Output the (X, Y) coordinate of the center of the cell containing the given text.  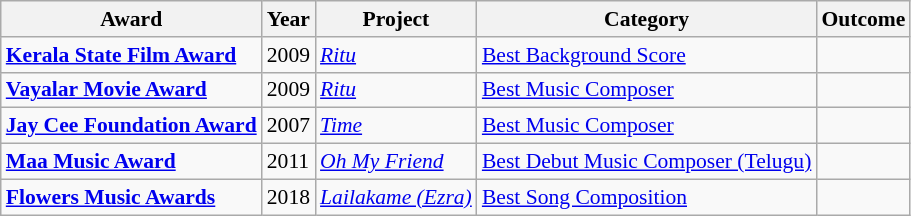
Best Song Composition (647, 197)
Award (132, 19)
Maa Music Award (132, 162)
Project (396, 19)
Oh My Friend (396, 162)
Vayalar Movie Award (132, 90)
Best Debut Music Composer (Telugu) (647, 162)
Lailakame (Ezra) (396, 197)
Outcome (863, 19)
Year (288, 19)
Flowers Music Awards (132, 197)
2018 (288, 197)
Category (647, 19)
2007 (288, 126)
Time (396, 126)
Jay Cee Foundation Award (132, 126)
Kerala State Film Award (132, 55)
2011 (288, 162)
Best Background Score (647, 55)
